Return [X, Y] of the center of cell containing provided text 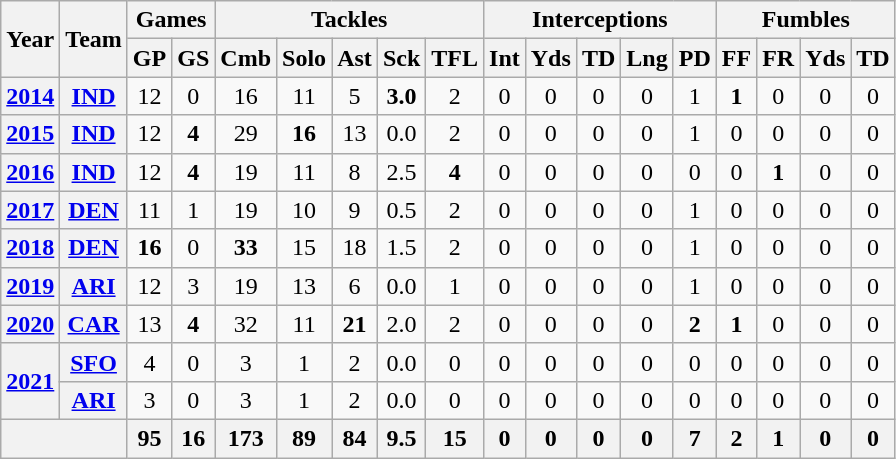
2.5 [401, 172]
Sck [401, 58]
2016 [30, 172]
Games [170, 20]
2018 [30, 248]
FF [736, 58]
Year [30, 39]
32 [246, 324]
2015 [30, 134]
CAR [94, 324]
8 [355, 172]
33 [246, 248]
GS [194, 58]
Tackles [350, 20]
6 [355, 286]
FR [778, 58]
9.5 [401, 438]
Solo [304, 58]
5 [355, 96]
3.0 [401, 96]
18 [355, 248]
2014 [30, 96]
7 [694, 438]
SFO [94, 362]
89 [304, 438]
1.5 [401, 248]
173 [246, 438]
0.5 [401, 210]
Interceptions [600, 20]
21 [355, 324]
2019 [30, 286]
2021 [30, 381]
2.0 [401, 324]
Lng [647, 58]
Int [505, 58]
29 [246, 134]
TFL [455, 58]
2017 [30, 210]
PD [694, 58]
Cmb [246, 58]
2020 [30, 324]
Team [94, 39]
Fumbles [806, 20]
10 [304, 210]
95 [149, 438]
9 [355, 210]
Ast [355, 58]
84 [355, 438]
GP [149, 58]
